Find where the given text appears and provide that cell's center as (X, Y) coordinate. 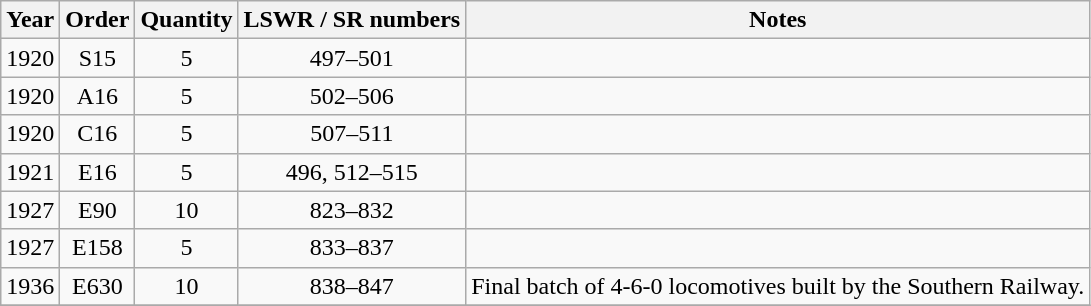
E158 (98, 248)
496, 512–515 (352, 172)
S15 (98, 58)
C16 (98, 134)
507–511 (352, 134)
E630 (98, 286)
Year (30, 20)
LSWR / SR numbers (352, 20)
A16 (98, 96)
E16 (98, 172)
497–501 (352, 58)
1921 (30, 172)
Final batch of 4-6-0 locomotives built by the Southern Railway. (778, 286)
Order (98, 20)
Quantity (186, 20)
823–832 (352, 210)
838–847 (352, 286)
Notes (778, 20)
1936 (30, 286)
833–837 (352, 248)
502–506 (352, 96)
E90 (98, 210)
